Find where the given text appears and provide that cell's center as [x, y] coordinate. 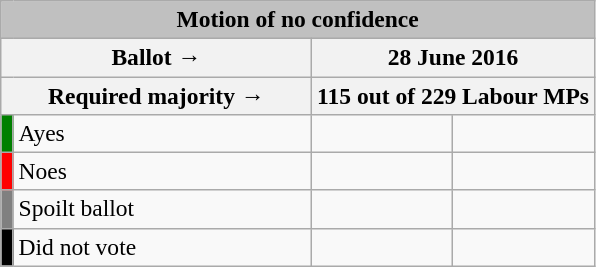
28 June 2016 [454, 57]
115 out of 229 Labour MPs [454, 95]
Ballot → [156, 57]
Required majority → [156, 95]
Noes [162, 171]
Ayes [162, 133]
Spoilt ballot [162, 209]
Motion of no confidence [298, 19]
Did not vote [162, 247]
